Detect which cell encompasses the target text, then output its [x, y] center coordinate. 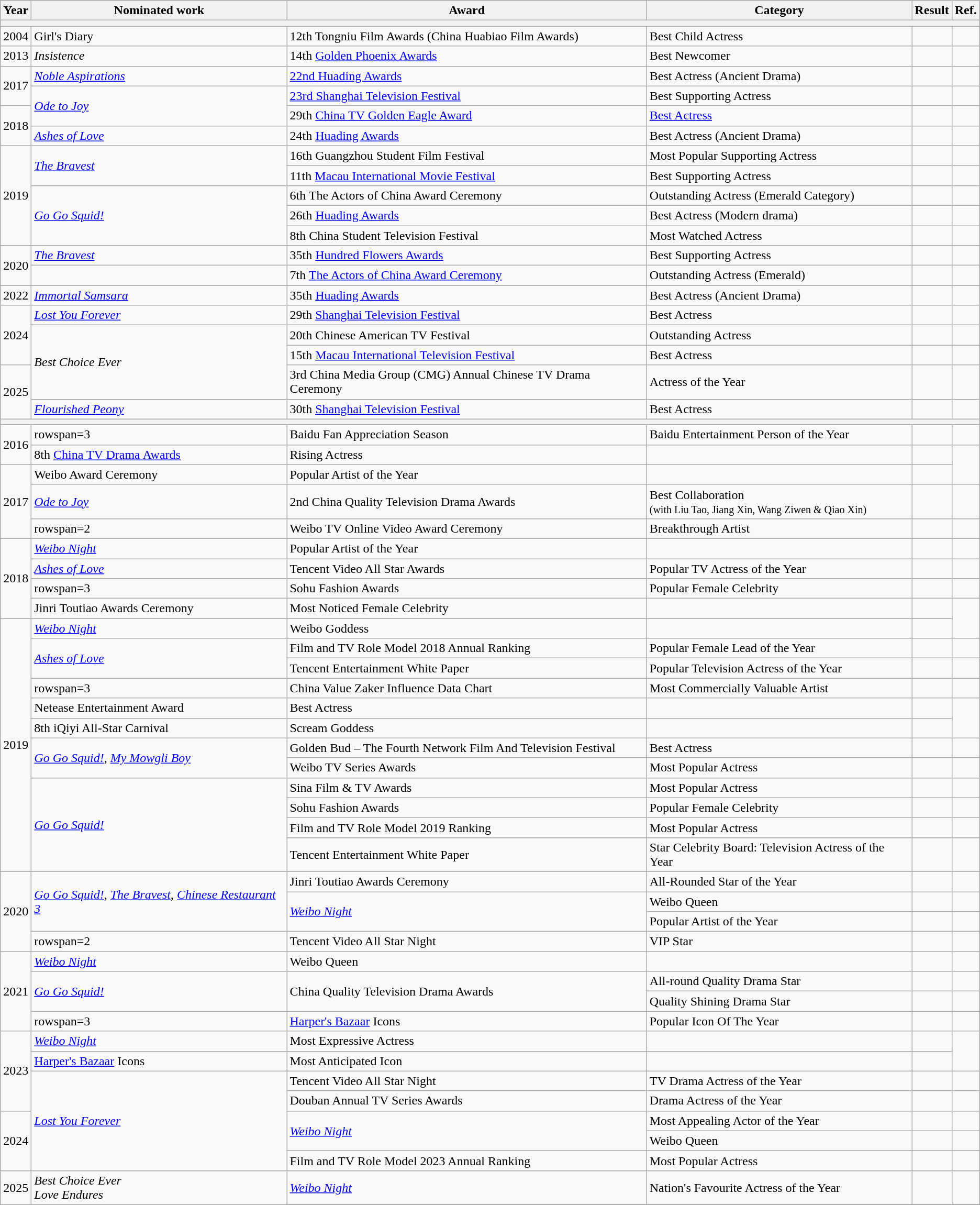
Most Watched Actress [779, 235]
16th Guangzhou Student Film Festival [467, 156]
Douban Annual TV Series Awards [467, 1101]
2013 [16, 56]
Film and TV Role Model 2018 Annual Ranking [467, 648]
30th Shanghai Television Festival [467, 409]
8th China Student Television Festival [467, 235]
Go Go Squid!, My Mowgli Boy [159, 758]
Actress of the Year [779, 382]
Immortal Samsara [159, 295]
Most Appealing Actor of the Year [779, 1121]
2023 [16, 1071]
Weibo TV Online Video Award Ceremony [467, 528]
Most Anticipated Icon [467, 1061]
22nd Huading Awards [467, 76]
29th Shanghai Television Festival [467, 315]
11th Macau International Movie Festival [467, 175]
3rd China Media Group (CMG) Annual Chinese TV Drama Ceremony [467, 382]
Outstanding Actress (Emerald) [779, 275]
Film and TV Role Model 2019 Ranking [467, 827]
24th Huading Awards [467, 136]
Best Choice EverLove Endures [159, 1188]
Best Newcomer [779, 56]
China Value Zaker Influence Data Chart [467, 688]
TV Drama Actress of the Year [779, 1081]
2nd China Quality Television Drama Awards [467, 502]
2004 [16, 36]
Girl's Diary [159, 36]
Noble Aspirations [159, 76]
26th Huading Awards [467, 215]
Year [16, 10]
Best Actress (Modern drama) [779, 215]
Most Expressive Actress [467, 1041]
Sina Film & TV Awards [467, 788]
Nation's Favourite Actress of the Year [779, 1188]
VIP Star [779, 942]
Weibo Goddess [467, 628]
Category [779, 10]
2021 [16, 991]
14th Golden Phoenix Awards [467, 56]
Popular TV Actress of the Year [779, 568]
Nominated work [159, 10]
23rd Shanghai Television Festival [467, 96]
All-Rounded Star of the Year [779, 881]
Breakthrough Artist [779, 528]
Most Popular Supporting Actress [779, 156]
Most Noticed Female Celebrity [467, 609]
Most Commercially Valuable Artist [779, 688]
6th The Actors of China Award Ceremony [467, 195]
Baidu Fan Appreciation Season [467, 435]
Best Child Actress [779, 36]
35th Hundred Flowers Awards [467, 256]
Rising Actress [467, 455]
Scream Goddess [467, 728]
Result [932, 10]
Ref. [965, 10]
Popular Icon Of The Year [779, 1021]
China Quality Television Drama Awards [467, 991]
Weibo TV Series Awards [467, 768]
Weibo Award Ceremony [159, 474]
8th China TV Drama Awards [159, 455]
29th China TV Golden Eagle Award [467, 116]
8th iQiyi All-Star Carnival [159, 728]
Popular Female Lead of the Year [779, 648]
35th Huading Awards [467, 295]
2022 [16, 295]
Outstanding Actress (Emerald Category) [779, 195]
Tencent Video All Star Awards [467, 568]
Baidu Entertainment Person of the Year [779, 435]
All-round Quality Drama Star [779, 981]
Outstanding Actress [779, 335]
Insistence [159, 56]
2016 [16, 445]
Best Collaboration (with Liu Tao, Jiang Xin, Wang Ziwen & Qiao Xin) [779, 502]
Best Choice Ever [159, 362]
Popular Television Actress of the Year [779, 668]
Award [467, 10]
Flourished Peony [159, 409]
Star Celebrity Board: Television Actress of the Year [779, 855]
15th Macau International Television Festival [467, 355]
Go Go Squid!, The Bravest, Chinese Restaurant 3 [159, 901]
Golden Bud – The Fourth Network Film And Television Festival [467, 748]
12th Tongniu Film Awards (China Huabiao Film Awards) [467, 36]
Film and TV Role Model 2023 Annual Ranking [467, 1160]
20th Chinese American TV Festival [467, 335]
Netease Entertainment Award [159, 708]
Drama Actress of the Year [779, 1101]
Quality Shining Drama Star [779, 1001]
7th The Actors of China Award Ceremony [467, 275]
